Scan for the cell matching the given text and deliver its [x, y] coordinate at center. 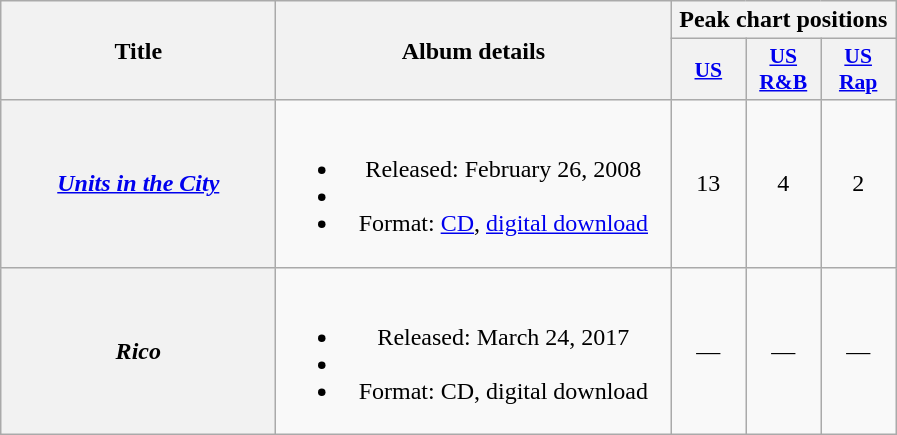
Units in the City [138, 184]
13 [708, 184]
Peak chart positions [784, 20]
Album details [474, 50]
US [708, 70]
Title [138, 50]
Released: March 24, 2017Format: CD, digital download [474, 350]
Released: February 26, 2008Format: CD, digital download [474, 184]
2 [858, 184]
USR&B [784, 70]
Rico [138, 350]
USRap [858, 70]
4 [784, 184]
